Detect which cell encompasses the target text, then output its (X, Y) center coordinate. 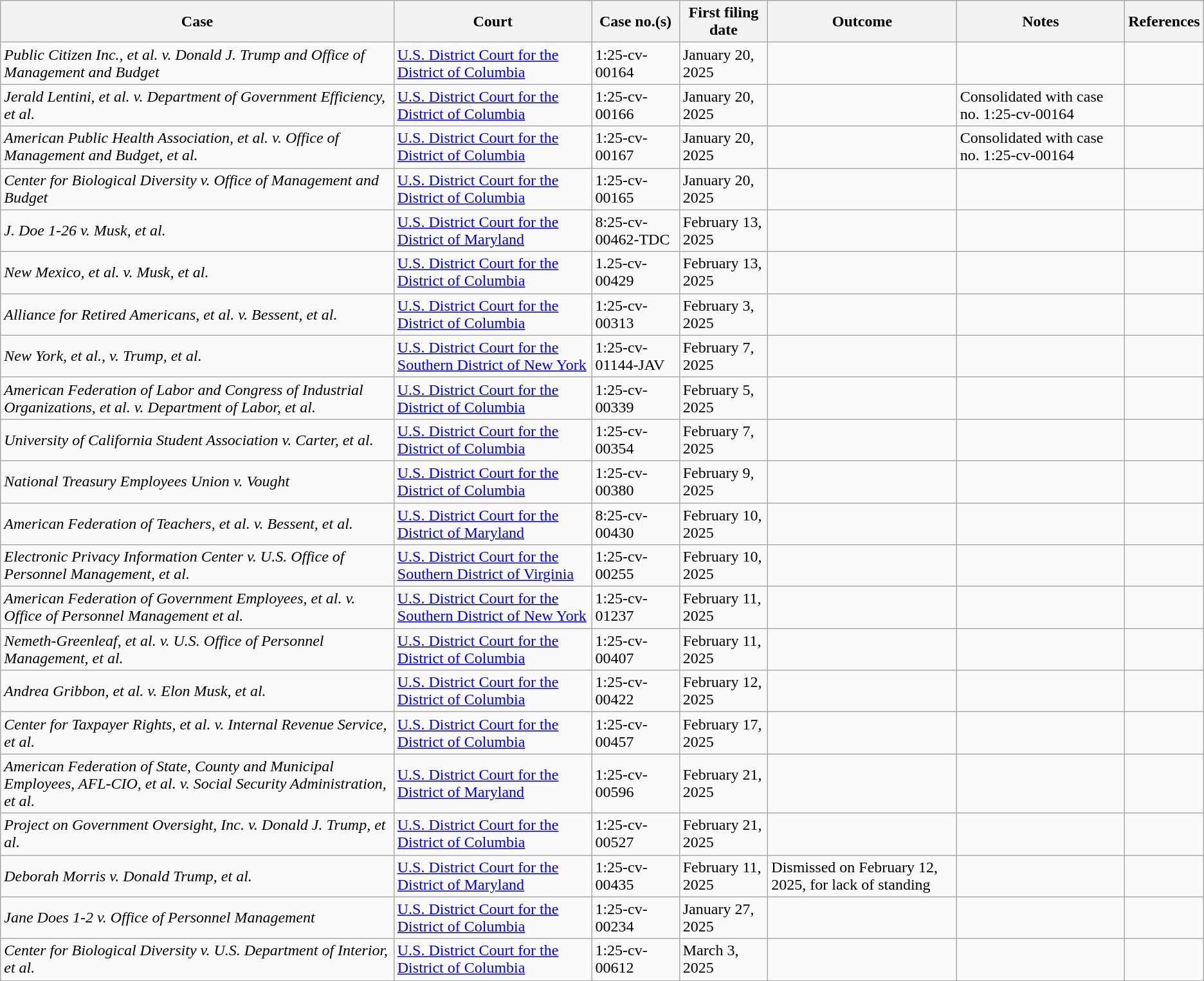
Notes (1041, 22)
1:25-cv-00354 (635, 440)
1:25-cv-00612 (635, 960)
1:25-cv-00422 (635, 691)
Dismissed on February 12, 2025, for lack of standing (862, 876)
8:25-cv-00462-TDC (635, 230)
February 5, 2025 (724, 398)
University of California Student Association v. Carter, et al. (197, 440)
1:25-cv-00457 (635, 733)
8:25-cv-00430 (635, 524)
Alliance for Retired Americans, et al. v. Bessent, et al. (197, 314)
J. Doe 1-26 v. Musk, et al. (197, 230)
Project on Government Oversight, Inc. v. Donald J. Trump, et al. (197, 834)
American Federation of State, County and Municipal Employees, AFL-CIO, et al. v. Social Security Administration, et al. (197, 784)
American Public Health Association, et al. v. Office of Management and Budget, et al. (197, 147)
Case no.(s) (635, 22)
New Mexico, et al. v. Musk, et al. (197, 273)
First filing date (724, 22)
1.25-cv-00429 (635, 273)
American Federation of Government Employees, et al. v. Office of Personnel Management et al. (197, 607)
February 9, 2025 (724, 481)
Center for Taxpayer Rights, et al. v. Internal Revenue Service, et al. (197, 733)
1:25-cv-00527 (635, 834)
1:25-cv-00380 (635, 481)
1:25-cv-00164 (635, 63)
Andrea Gribbon, et al. v. Elon Musk, et al. (197, 691)
Public Citizen Inc., et al. v. Donald J. Trump and Office of Management and Budget (197, 63)
1:25-cv-00165 (635, 189)
1:25-cv-00339 (635, 398)
1:25-cv-00255 (635, 566)
1:25-cv-01237 (635, 607)
1:25-cv-01144-JAV (635, 356)
February 3, 2025 (724, 314)
New York, et al., v. Trump, et al. (197, 356)
Court (493, 22)
1:25-cv-00407 (635, 650)
1:25-cv-00167 (635, 147)
U.S. District Court for the Southern District of Virginia (493, 566)
1:25-cv-00234 (635, 917)
Deborah Morris v. Donald Trump, et al. (197, 876)
1:25-cv-00313 (635, 314)
American Federation of Labor and Congress of Industrial Organizations, et al. v. Department of Labor, et al. (197, 398)
National Treasury Employees Union v. Vought (197, 481)
Center for Biological Diversity v. Office of Management and Budget (197, 189)
Jane Does 1-2 v. Office of Personnel Management (197, 917)
March 3, 2025 (724, 960)
February 12, 2025 (724, 691)
American Federation of Teachers, et al. v. Bessent, et al. (197, 524)
Outcome (862, 22)
1:25-cv-00435 (635, 876)
February 17, 2025 (724, 733)
Electronic Privacy Information Center v. U.S. Office of Personnel Management, et al. (197, 566)
Jerald Lentini, et al. v. Department of Government Efficiency, et al. (197, 105)
1:25-cv-00166 (635, 105)
References (1164, 22)
1:25-cv-00596 (635, 784)
January 27, 2025 (724, 917)
Center for Biological Diversity v. U.S. Department of Interior, et al. (197, 960)
Nemeth-Greenleaf, et al. v. U.S. Office of Personnel Management, et al. (197, 650)
Case (197, 22)
